Extract the (X, Y) coordinate from the center of the cell holding the provided text.  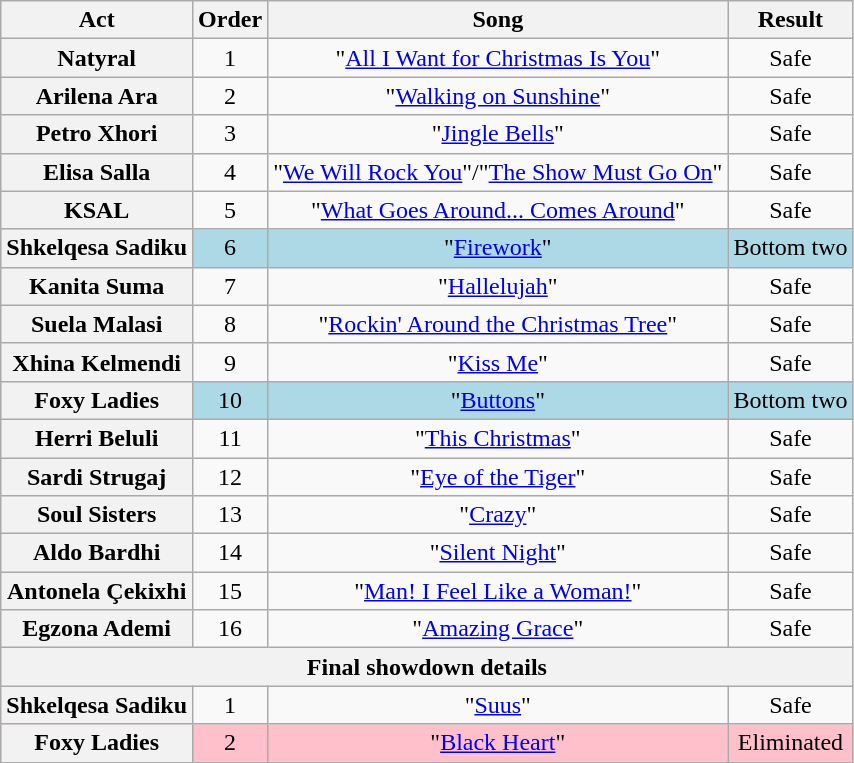
Soul Sisters (97, 515)
15 (230, 591)
"Jingle Bells" (498, 134)
"Suus" (498, 705)
Egzona Ademi (97, 629)
Kanita Suma (97, 286)
6 (230, 248)
Final showdown details (427, 667)
"This Christmas" (498, 438)
Elisa Salla (97, 172)
"What Goes Around... Comes Around" (498, 210)
14 (230, 553)
"Amazing Grace" (498, 629)
Sardi Strugaj (97, 477)
Arilena Ara (97, 96)
"Crazy" (498, 515)
"Hallelujah" (498, 286)
"Rockin' Around the Christmas Tree" (498, 324)
16 (230, 629)
3 (230, 134)
Song (498, 20)
9 (230, 362)
Antonela Çekixhi (97, 591)
"Black Heart" (498, 743)
12 (230, 477)
KSAL (97, 210)
Suela Malasi (97, 324)
Aldo Bardhi (97, 553)
Herri Beluli (97, 438)
Act (97, 20)
Result (790, 20)
Eliminated (790, 743)
4 (230, 172)
7 (230, 286)
10 (230, 400)
"Kiss Me" (498, 362)
"We Will Rock You"/"The Show Must Go On" (498, 172)
"Silent Night" (498, 553)
"Man! I Feel Like a Woman!" (498, 591)
Petro Xhori (97, 134)
"Eye of the Tiger" (498, 477)
Order (230, 20)
Xhina Kelmendi (97, 362)
"Walking on Sunshine" (498, 96)
"Firework" (498, 248)
Natyral (97, 58)
"All I Want for Christmas Is You" (498, 58)
"Buttons" (498, 400)
8 (230, 324)
13 (230, 515)
5 (230, 210)
11 (230, 438)
